Extract the (X, Y) coordinate from the center of the cell holding the provided text.  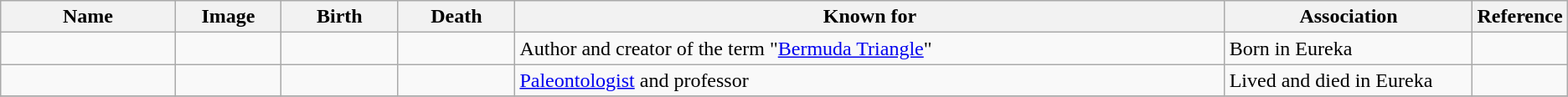
Birth (340, 17)
Paleontologist and professor (869, 80)
Known for (869, 17)
Image (228, 17)
Lived and died in Eureka (1349, 80)
Death (456, 17)
Born in Eureka (1349, 48)
Author and creator of the term "Bermuda Triangle" (869, 48)
Reference (1519, 17)
Name (88, 17)
Association (1349, 17)
